Find where the given text appears and provide that cell's center as (x, y) coordinate. 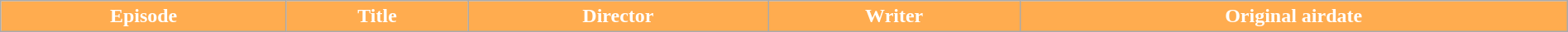
Episode (144, 16)
Title (377, 16)
Writer (894, 16)
Director (619, 16)
Original airdate (1293, 16)
